Extract the (X, Y) coordinate from the center of the cell holding the provided text.  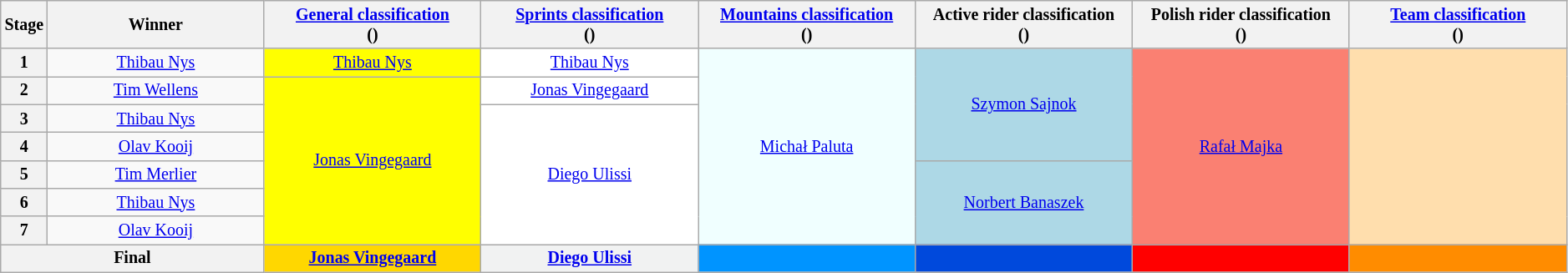
Norbert Banaszek (1024, 202)
5 (24, 174)
7 (24, 230)
Mountains classification() (807, 25)
Team classification() (1458, 25)
Polish rider classification() (1241, 25)
Michał Paluta (807, 147)
Rafał Majka (1241, 147)
Sprints classification() (590, 25)
Stage (24, 25)
Final (132, 259)
6 (24, 202)
Tim Merlier (155, 174)
Active rider classification() (1024, 25)
1 (24, 63)
General classification() (373, 25)
Szymon Sajnok (1024, 105)
Winner (155, 25)
4 (24, 147)
2 (24, 90)
Tim Wellens (155, 90)
3 (24, 119)
